From the cell containing the given text, extract its center point as [x, y] coordinate. 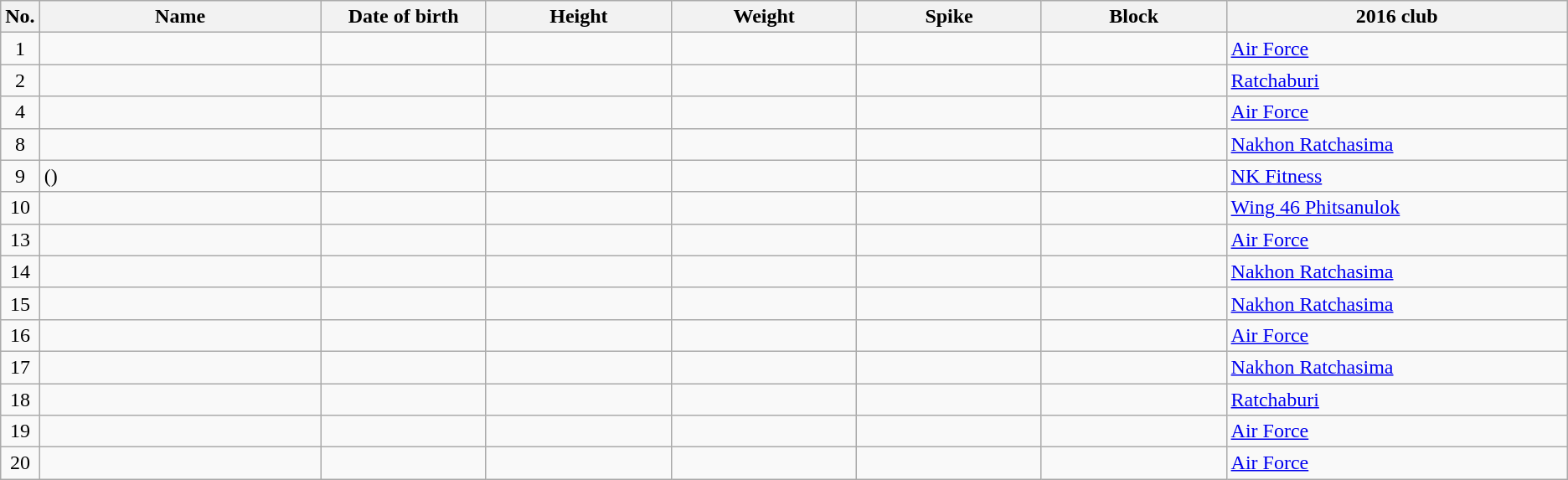
15 [20, 303]
No. [20, 17]
Block [1134, 17]
16 [20, 335]
Height [578, 17]
18 [20, 400]
Date of birth [404, 17]
2 [20, 80]
Name [180, 17]
2016 club [1397, 17]
Weight [764, 17]
NK Fitness [1397, 176]
19 [20, 431]
1 [20, 49]
9 [20, 176]
20 [20, 463]
() [180, 176]
4 [20, 112]
Wing 46 Phitsanulok [1397, 208]
8 [20, 144]
17 [20, 367]
14 [20, 271]
10 [20, 208]
Spike [950, 17]
13 [20, 240]
